Detect which cell encompasses the target text, then output its [X, Y] center coordinate. 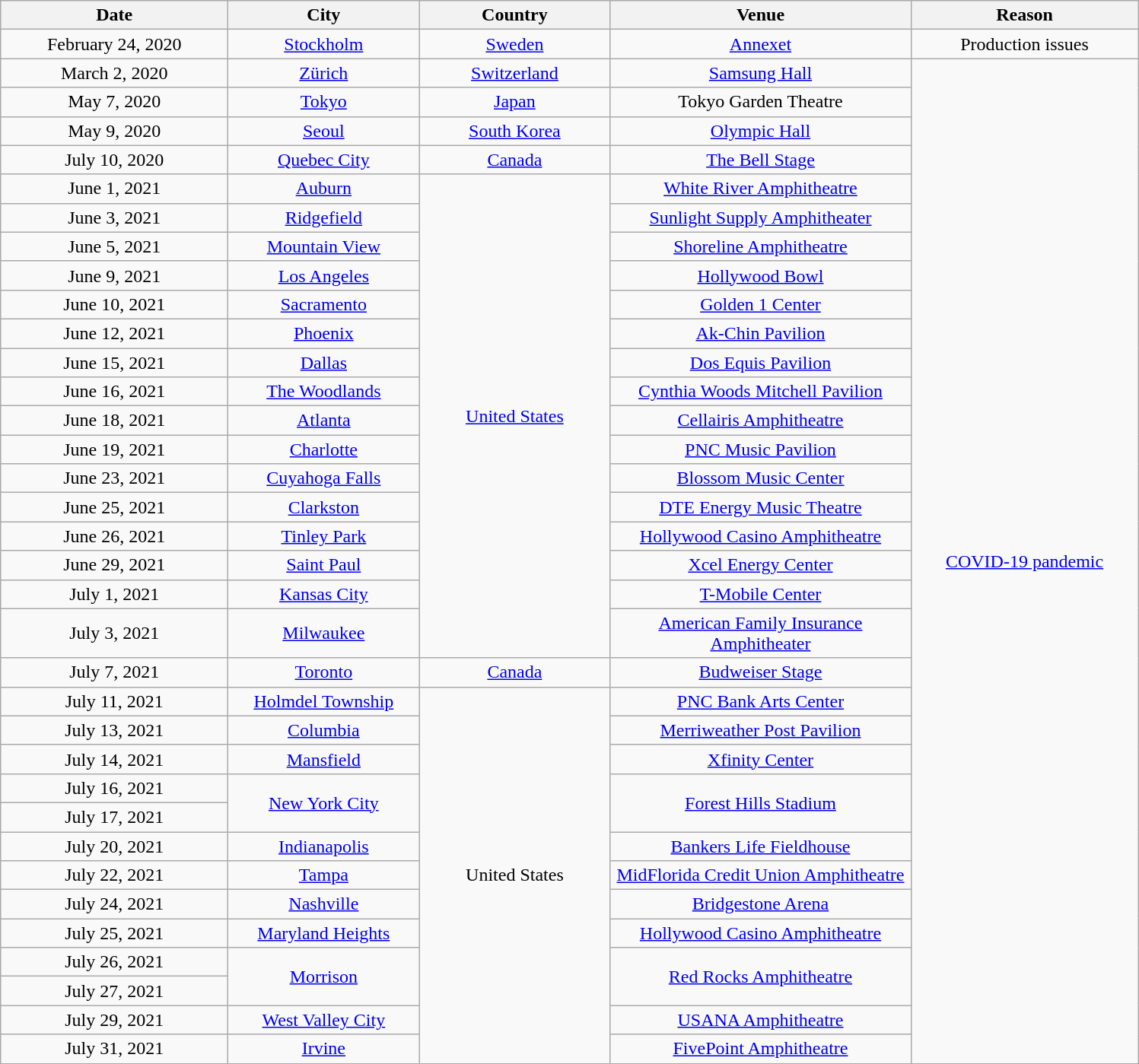
Dos Equis Pavilion [761, 363]
February 24, 2020 [114, 44]
Shoreline Amphitheatre [761, 246]
June 15, 2021 [114, 363]
Sacramento [324, 304]
Dallas [324, 363]
White River Amphitheatre [761, 189]
Japan [514, 102]
City [324, 15]
Ridgefield [324, 218]
July 16, 2021 [114, 788]
Seoul [324, 131]
Atlanta [324, 421]
Quebec City [324, 160]
The Woodlands [324, 392]
Phoenix [324, 333]
Hollywood Bowl [761, 275]
West Valley City [324, 1020]
Cuyahoga Falls [324, 478]
Reason [1024, 15]
July 11, 2021 [114, 701]
June 3, 2021 [114, 218]
Bankers Life Fieldhouse [761, 846]
June 25, 2021 [114, 507]
Merriweather Post Pavilion [761, 730]
June 18, 2021 [114, 421]
Switzerland [514, 73]
Samsung Hall [761, 73]
Maryland Heights [324, 933]
June 16, 2021 [114, 392]
DTE Energy Music Theatre [761, 507]
Holmdel Township [324, 701]
July 22, 2021 [114, 875]
Country [514, 15]
Tampa [324, 875]
Los Angeles [324, 275]
Production issues [1024, 44]
COVID-19 pandemic [1024, 561]
Xcel Energy Center [761, 565]
July 26, 2021 [114, 962]
July 17, 2021 [114, 817]
Mansfield [324, 759]
Zürich [324, 73]
American Family Insurance Amphitheater [761, 633]
June 5, 2021 [114, 246]
PNC Music Pavilion [761, 449]
July 1, 2021 [114, 594]
Xfinity Center [761, 759]
June 10, 2021 [114, 304]
June 1, 2021 [114, 189]
July 13, 2021 [114, 730]
Sunlight Supply Amphitheater [761, 218]
Irvine [324, 1049]
USANA Amphitheatre [761, 1020]
Golden 1 Center [761, 304]
July 29, 2021 [114, 1020]
Kansas City [324, 594]
Nashville [324, 904]
Tinley Park [324, 536]
July 20, 2021 [114, 846]
FivePoint Amphitheatre [761, 1049]
Olympic Hall [761, 131]
PNC Bank Arts Center [761, 701]
South Korea [514, 131]
Cynthia Woods Mitchell Pavilion [761, 392]
Mountain View [324, 246]
June 26, 2021 [114, 536]
July 24, 2021 [114, 904]
Forest Hills Stadium [761, 802]
July 14, 2021 [114, 759]
Date [114, 15]
July 25, 2021 [114, 933]
May 9, 2020 [114, 131]
The Bell Stage [761, 160]
Tokyo Garden Theatre [761, 102]
July 10, 2020 [114, 160]
MidFlorida Credit Union Amphitheatre [761, 875]
Bridgestone Arena [761, 904]
Auburn [324, 189]
Saint Paul [324, 565]
July 7, 2021 [114, 672]
Annexet [761, 44]
July 3, 2021 [114, 633]
Toronto [324, 672]
Tokyo [324, 102]
June 29, 2021 [114, 565]
March 2, 2020 [114, 73]
June 9, 2021 [114, 275]
New York City [324, 802]
Morrison [324, 977]
Charlotte [324, 449]
Budweiser Stage [761, 672]
July 27, 2021 [114, 991]
Columbia [324, 730]
Clarkston [324, 507]
Cellairis Amphitheatre [761, 421]
June 23, 2021 [114, 478]
Venue [761, 15]
Indianapolis [324, 846]
Milwaukee [324, 633]
June 19, 2021 [114, 449]
Red Rocks Amphitheatre [761, 977]
Blossom Music Center [761, 478]
July 31, 2021 [114, 1049]
June 12, 2021 [114, 333]
Sweden [514, 44]
May 7, 2020 [114, 102]
T-Mobile Center [761, 594]
Stockholm [324, 44]
Ak-Chin Pavilion [761, 333]
